Detect which cell encompasses the target text, then output its [X, Y] center coordinate. 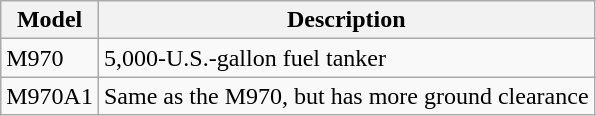
Model [50, 20]
5,000-U.S.-gallon fuel tanker [346, 58]
Description [346, 20]
Same as the M970, but has more ground clearance [346, 96]
M970 [50, 58]
M970A1 [50, 96]
